Return [X, Y] of the center of cell containing provided text 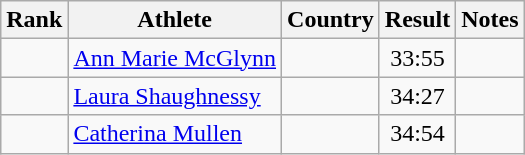
34:27 [417, 96]
34:54 [417, 134]
Ann Marie McGlynn [175, 58]
Result [417, 20]
Country [331, 20]
Laura Shaughnessy [175, 96]
33:55 [417, 58]
Catherina Mullen [175, 134]
Athlete [175, 20]
Notes [490, 20]
Rank [34, 20]
